Locate the cell with the specified text and output its (X, Y) center coordinate. 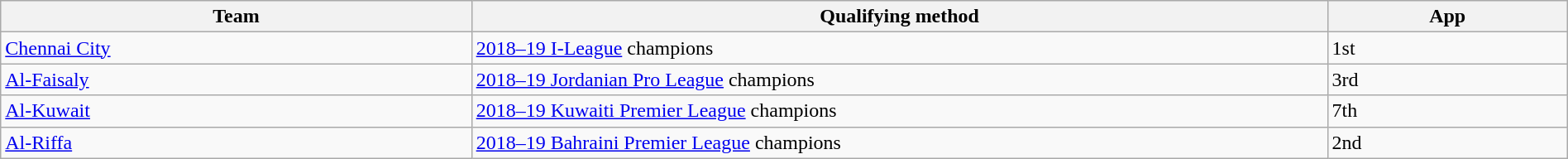
2018–19 Kuwaiti Premier League champions (900, 111)
App (1447, 17)
2nd (1447, 142)
1st (1447, 48)
2018–19 Bahraini Premier League champions (900, 142)
Al-Riffa (237, 142)
Al-Kuwait (237, 111)
2018–19 I-League champions (900, 48)
2018–19 Jordanian Pro League champions (900, 79)
Team (237, 17)
3rd (1447, 79)
7th (1447, 111)
Chennai City (237, 48)
Al-Faisaly (237, 79)
Qualifying method (900, 17)
